Search for the cell housing the specified text and yield its (x, y) center coordinate. 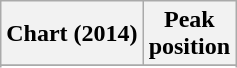
Chart (2014) (72, 34)
Peakposition (189, 34)
